Capture the cell that displays the provided text and extract its [X, Y] central coordinate. 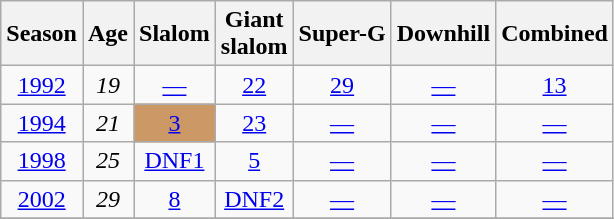
1994 [42, 123]
Season [42, 34]
Downhill [443, 34]
8 [175, 199]
Combined [555, 34]
DNF1 [175, 161]
13 [555, 85]
21 [108, 123]
DNF2 [254, 199]
22 [254, 85]
19 [108, 85]
1992 [42, 85]
2002 [42, 199]
Super-G [342, 34]
23 [254, 123]
1998 [42, 161]
5 [254, 161]
25 [108, 161]
Slalom [175, 34]
Giantslalom [254, 34]
3 [175, 123]
Age [108, 34]
